For the text-containing cell, return its midpoint in (X, Y) coordinate format. 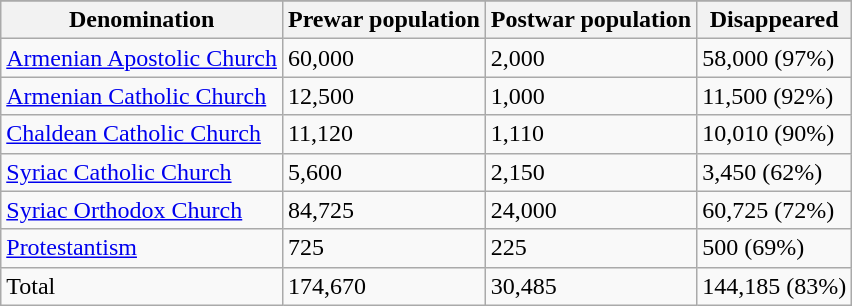
12,500 (384, 96)
3,450 (62%) (774, 172)
2,150 (590, 172)
225 (590, 248)
24,000 (590, 210)
2,000 (590, 58)
11,120 (384, 134)
5,600 (384, 172)
Prewar population (384, 20)
58,000 (97%) (774, 58)
1,000 (590, 96)
144,185 (83%) (774, 286)
84,725 (384, 210)
174,670 (384, 286)
Armenian Catholic Church (142, 96)
11,500 (92%) (774, 96)
30,485 (590, 286)
Chaldean Catholic Church (142, 134)
Total (142, 286)
500 (69%) (774, 248)
Protestantism (142, 248)
Syriac Catholic Church (142, 172)
Syriac Orthodox Church (142, 210)
725 (384, 248)
Disappeared (774, 20)
60,725 (72%) (774, 210)
1,110 (590, 134)
60,000 (384, 58)
Armenian Apostolic Church (142, 58)
Denomination (142, 20)
10,010 (90%) (774, 134)
Postwar population (590, 20)
